Pinpoint the cell where the given text exists, returning its (X, Y) midpoint coordinate. 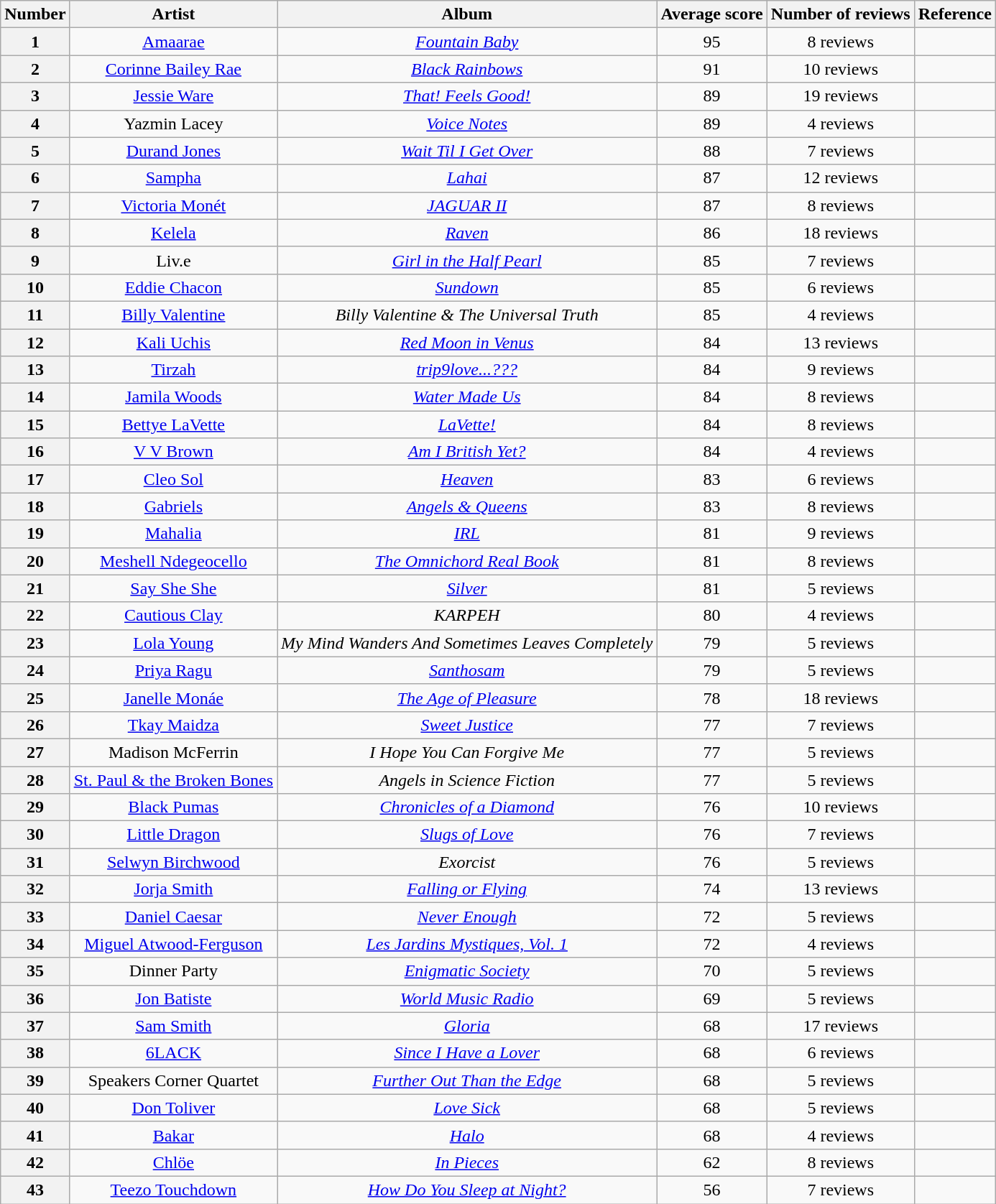
LaVette! (467, 425)
35 (35, 971)
27 (35, 752)
Water Made Us (467, 397)
Red Moon in Venus (467, 343)
31 (35, 862)
74 (711, 889)
25 (35, 698)
Wait Til I Get Over (467, 151)
Santhosam (467, 670)
Billy Valentine (173, 315)
2 (35, 69)
Number of reviews (841, 14)
6 (35, 178)
23 (35, 643)
43 (35, 1190)
Black Pumas (173, 807)
Sampha (173, 178)
Corinne Bailey Rae (173, 69)
Voice Notes (467, 124)
40 (35, 1108)
Yazmin Lacey (173, 124)
Billy Valentine & The Universal Truth (467, 315)
Black Rainbows (467, 69)
Further Out Than the Edge (467, 1080)
20 (35, 561)
Jorja Smith (173, 889)
Sam Smith (173, 1026)
19 reviews (841, 96)
Average score (711, 14)
Reference (954, 14)
12 reviews (841, 178)
36 (35, 999)
Victoria Monét (173, 205)
Madison McFerrin (173, 752)
Miguel Atwood-Ferguson (173, 944)
Speakers Corner Quartet (173, 1080)
56 (711, 1190)
15 (35, 425)
I Hope You Can Forgive Me (467, 752)
95 (711, 42)
Don Toliver (173, 1108)
Gabriels (173, 506)
Jon Batiste (173, 999)
Enigmatic Society (467, 971)
Liv.e (173, 260)
Tkay Maidza (173, 725)
8 (35, 233)
18 (35, 506)
17 reviews (841, 1026)
Raven (467, 233)
Dinner Party (173, 971)
Durand Jones (173, 151)
32 (35, 889)
78 (711, 698)
In Pieces (467, 1162)
6LACK (173, 1053)
37 (35, 1026)
39 (35, 1080)
Teezo Touchdown (173, 1190)
Chlöe (173, 1162)
34 (35, 944)
Jessie Ware (173, 96)
Artist (173, 14)
Say She She (173, 588)
21 (35, 588)
Daniel Caesar (173, 917)
Selwyn Birchwood (173, 862)
Fountain Baby (467, 42)
86 (711, 233)
28 (35, 779)
42 (35, 1162)
Eddie Chacon (173, 287)
62 (711, 1162)
Meshell Ndegeocello (173, 561)
16 (35, 452)
Sundown (467, 287)
Little Dragon (173, 835)
IRL (467, 534)
Exorcist (467, 862)
4 (35, 124)
My Mind Wanders And Sometimes Leaves Completely (467, 643)
3 (35, 96)
Gloria (467, 1026)
Amaarae (173, 42)
Tirzah (173, 370)
Heaven (467, 479)
13 (35, 370)
Halo (467, 1135)
Priya Ragu (173, 670)
Cleo Sol (173, 479)
Since I Have a Lover (467, 1053)
KARPEH (467, 616)
The Age of Pleasure (467, 698)
Angels & Queens (467, 506)
24 (35, 670)
That! Feels Good! (467, 96)
Kali Uchis (173, 343)
33 (35, 917)
Kelela (173, 233)
Girl in the Half Pearl (467, 260)
Bakar (173, 1135)
Bettye LaVette (173, 425)
Silver (467, 588)
26 (35, 725)
80 (711, 616)
The Omnichord Real Book (467, 561)
29 (35, 807)
Mahalia (173, 534)
How Do You Sleep at Night? (467, 1190)
12 (35, 343)
41 (35, 1135)
St. Paul & the Broken Bones (173, 779)
Janelle Monáe (173, 698)
Lola Young (173, 643)
Les Jardins Mystiques, Vol. 1 (467, 944)
5 (35, 151)
11 (35, 315)
70 (711, 971)
30 (35, 835)
91 (711, 69)
10 (35, 287)
38 (35, 1053)
17 (35, 479)
Chronicles of a Diamond (467, 807)
Angels in Science Fiction (467, 779)
JAGUAR II (467, 205)
Slugs of Love (467, 835)
Sweet Justice (467, 725)
14 (35, 397)
V V Brown (173, 452)
Falling or Flying (467, 889)
trip9love...??? (467, 370)
88 (711, 151)
19 (35, 534)
Cautious Clay (173, 616)
Love Sick (467, 1108)
World Music Radio (467, 999)
9 (35, 260)
Am I British Yet? (467, 452)
69 (711, 999)
Jamila Woods (173, 397)
Lahai (467, 178)
Album (467, 14)
Number (35, 14)
7 (35, 205)
1 (35, 42)
22 (35, 616)
Never Enough (467, 917)
